Determine the [X, Y] coordinate at the center of the cell enclosing the given text.  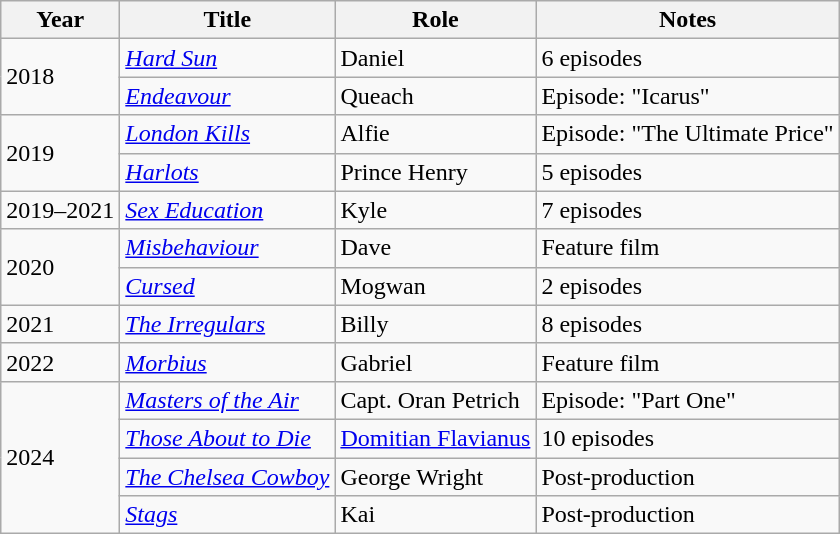
Morbius [228, 362]
Domitian Flavianus [436, 438]
Role [436, 20]
London Kills [228, 134]
Hard Sun [228, 58]
5 episodes [688, 172]
Masters of the Air [228, 400]
2 episodes [688, 286]
2019 [60, 153]
Billy [436, 324]
Episode: "Part One" [688, 400]
6 episodes [688, 58]
Capt. Oran Petrich [436, 400]
The Chelsea Cowboy [228, 477]
Misbehaviour [228, 248]
Cursed [228, 286]
Kai [436, 515]
7 episodes [688, 210]
Episode: "Icarus" [688, 96]
Notes [688, 20]
Dave [436, 248]
2018 [60, 77]
George Wright [436, 477]
10 episodes [688, 438]
Queach [436, 96]
8 episodes [688, 324]
Alfie [436, 134]
2020 [60, 267]
2021 [60, 324]
2024 [60, 457]
Daniel [436, 58]
Title [228, 20]
Harlots [228, 172]
Episode: "The Ultimate Price" [688, 134]
The Irregulars [228, 324]
Year [60, 20]
Mogwan [436, 286]
Sex Education [228, 210]
Endeavour [228, 96]
Stags [228, 515]
Kyle [436, 210]
2022 [60, 362]
Those About to Die [228, 438]
2019–2021 [60, 210]
Gabriel [436, 362]
Prince Henry [436, 172]
